Detect which cell encompasses the target text, then output its (X, Y) center coordinate. 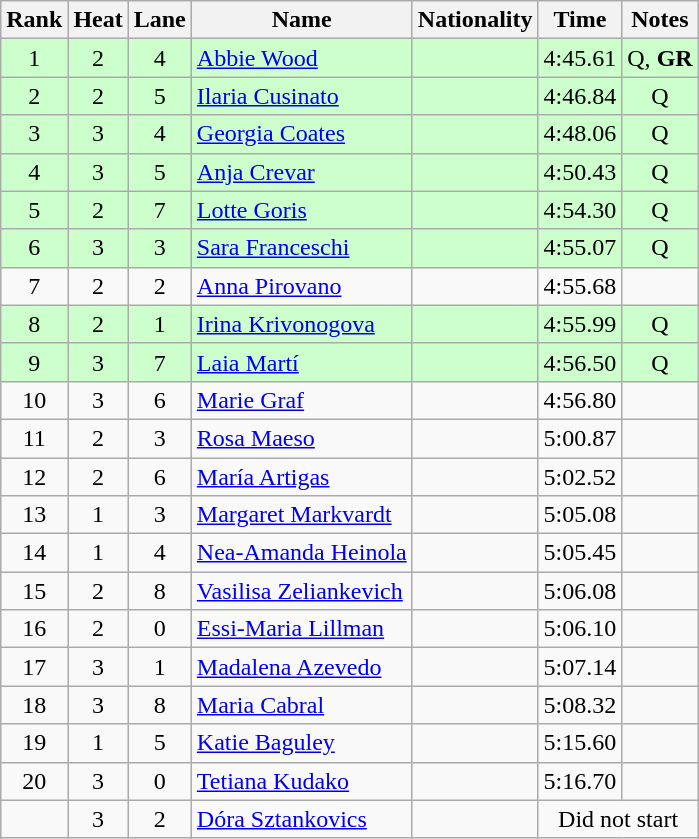
Abbie Wood (302, 58)
5:05.45 (580, 553)
Madalena Azevedo (302, 667)
13 (34, 515)
Nationality (475, 20)
5:05.08 (580, 515)
5:08.32 (580, 705)
Maria Cabral (302, 705)
Essi-Maria Lillman (302, 629)
Ilaria Cusinato (302, 96)
Nea-Amanda Heinola (302, 553)
9 (34, 362)
Rosa Maeso (302, 438)
10 (34, 400)
5:15.60 (580, 743)
Anna Pirovano (302, 286)
19 (34, 743)
18 (34, 705)
Name (302, 20)
5:07.14 (580, 667)
Vasilisa Zeliankevich (302, 591)
María Artigas (302, 477)
Katie Baguley (302, 743)
11 (34, 438)
Georgia Coates (302, 134)
Sara Franceschi (302, 248)
17 (34, 667)
Notes (660, 20)
Time (580, 20)
Marie Graf (302, 400)
14 (34, 553)
Q, GR (660, 58)
15 (34, 591)
5:06.08 (580, 591)
Margaret Markvardt (302, 515)
Dóra Sztankovics (302, 819)
Heat (98, 20)
5:02.52 (580, 477)
5:06.10 (580, 629)
5:00.87 (580, 438)
Lane (160, 20)
4:56.80 (580, 400)
Anja Crevar (302, 172)
5:16.70 (580, 781)
Did not start (618, 819)
12 (34, 477)
4:45.61 (580, 58)
4:56.50 (580, 362)
16 (34, 629)
4:50.43 (580, 172)
4:54.30 (580, 210)
Lotte Goris (302, 210)
Tetiana Kudako (302, 781)
4:48.06 (580, 134)
4:55.99 (580, 324)
4:55.07 (580, 248)
Irina Krivonogova (302, 324)
Rank (34, 20)
Laia Martí (302, 362)
4:55.68 (580, 286)
20 (34, 781)
4:46.84 (580, 96)
